Scan for the cell matching the given text and deliver its (x, y) coordinate at center. 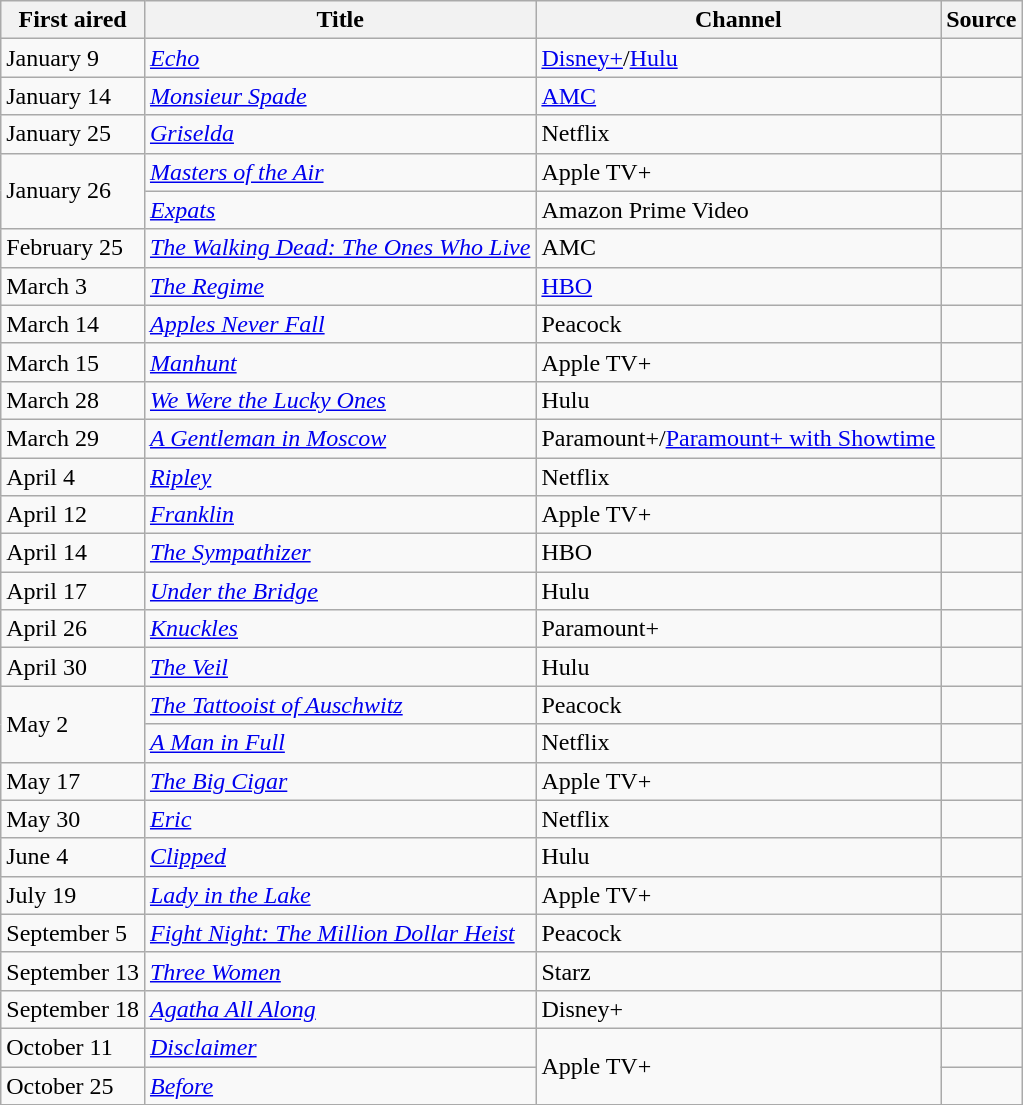
April 12 (73, 515)
A Man in Full (340, 743)
June 4 (73, 857)
April 30 (73, 667)
Ripley (340, 477)
April 26 (73, 629)
March 28 (73, 400)
The Veil (340, 667)
Starz (738, 971)
March 29 (73, 438)
Under the Bridge (340, 591)
The Sympathizer (340, 553)
May 30 (73, 819)
September 18 (73, 1009)
Griselda (340, 134)
Franklin (340, 515)
January 9 (73, 58)
April 4 (73, 477)
Three Women (340, 971)
Source (982, 20)
The Walking Dead: The Ones Who Live (340, 248)
July 19 (73, 895)
September 13 (73, 971)
Paramount+/Paramount+ with Showtime (738, 438)
The Big Cigar (340, 781)
The Tattooist of Auschwitz (340, 705)
Eric (340, 819)
May 17 (73, 781)
May 2 (73, 724)
Disney+/Hulu (738, 58)
Disney+ (738, 1009)
Expats (340, 210)
October 11 (73, 1047)
Disclaimer (340, 1047)
Masters of the Air (340, 172)
Amazon Prime Video (738, 210)
Knuckles (340, 629)
A Gentleman in Moscow (340, 438)
Paramount+ (738, 629)
January 14 (73, 96)
February 25 (73, 248)
April 17 (73, 591)
March 15 (73, 362)
Lady in the Lake (340, 895)
March 3 (73, 286)
The Regime (340, 286)
Apples Never Fall (340, 324)
January 25 (73, 134)
We Were the Lucky Ones (340, 400)
Manhunt (340, 362)
October 25 (73, 1085)
Channel (738, 20)
March 14 (73, 324)
January 26 (73, 191)
Title (340, 20)
Before (340, 1085)
Agatha All Along (340, 1009)
April 14 (73, 553)
First aired (73, 20)
Fight Night: The Million Dollar Heist (340, 933)
Clipped (340, 857)
Monsieur Spade (340, 96)
September 5 (73, 933)
Echo (340, 58)
